Output the [X, Y] coordinate of the center of the cell containing the given text.  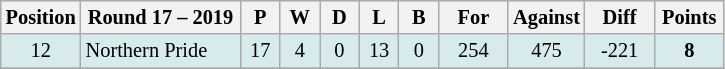
8 [689, 51]
-221 [620, 51]
Position [41, 17]
Against [546, 17]
13 [379, 51]
Northern Pride [161, 51]
For [474, 17]
4 [300, 51]
P [260, 17]
17 [260, 51]
Round 17 – 2019 [161, 17]
Points [689, 17]
254 [474, 51]
475 [546, 51]
D [340, 17]
Diff [620, 17]
B [419, 17]
W [300, 17]
L [379, 17]
12 [41, 51]
